Locate the cell with the specified text and output its [x, y] center coordinate. 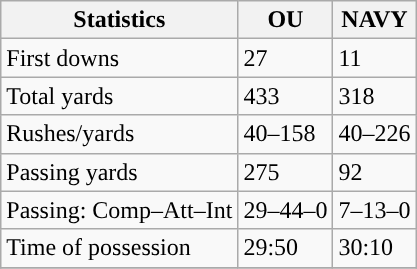
40–226 [374, 134]
27 [286, 58]
29:50 [286, 248]
First downs [120, 58]
Passing: Comp–Att–Int [120, 210]
Total yards [120, 96]
40–158 [286, 134]
Statistics [120, 20]
NAVY [374, 20]
318 [374, 96]
7–13–0 [374, 210]
Rushes/yards [120, 134]
11 [374, 58]
433 [286, 96]
29–44–0 [286, 210]
275 [286, 172]
92 [374, 172]
Time of possession [120, 248]
OU [286, 20]
Passing yards [120, 172]
30:10 [374, 248]
